For the text-containing cell, return its midpoint in (X, Y) coordinate format. 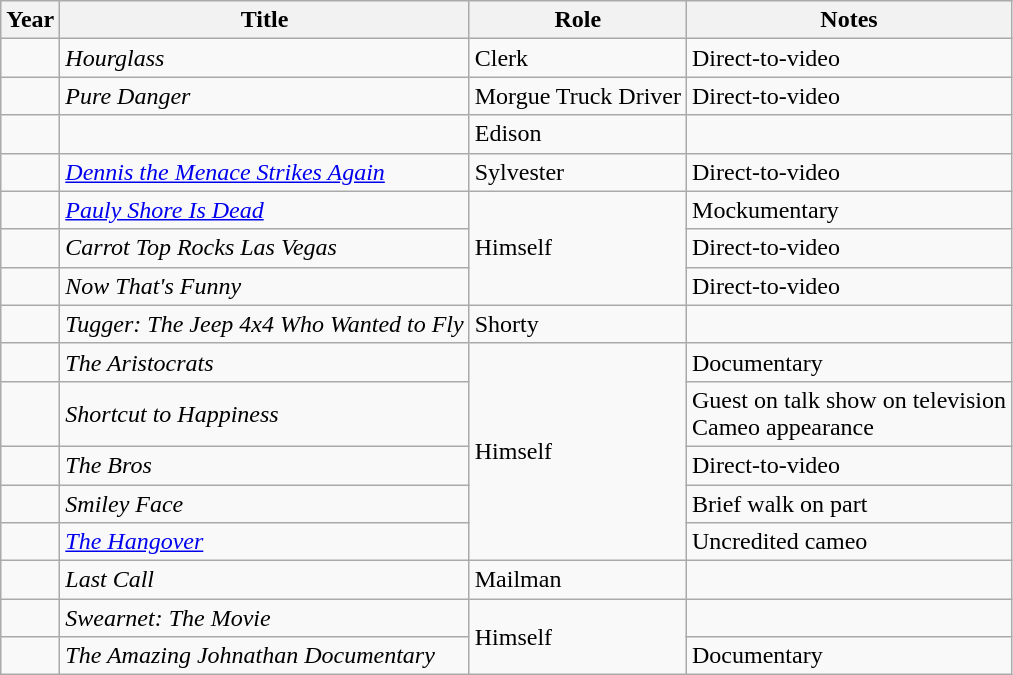
Brief walk on part (850, 503)
Pauly Shore Is Dead (264, 210)
Now That's Funny (264, 286)
The Hangover (264, 542)
Dennis the Menace Strikes Again (264, 172)
Swearnet: The Movie (264, 618)
Year (30, 20)
Uncredited cameo (850, 542)
Edison (578, 134)
Notes (850, 20)
Sylvester (578, 172)
Hourglass (264, 58)
Smiley Face (264, 503)
Mockumentary (850, 210)
Tugger: The Jeep 4x4 Who Wanted to Fly (264, 324)
The Bros (264, 465)
Carrot Top Rocks Las Vegas (264, 248)
Shortcut to Happiness (264, 414)
The Amazing Johnathan Documentary (264, 656)
Title (264, 20)
Morgue Truck Driver (578, 96)
Mailman (578, 580)
The Aristocrats (264, 362)
Clerk (578, 58)
Last Call (264, 580)
Pure Danger (264, 96)
Shorty (578, 324)
Role (578, 20)
Guest on talk show on televisionCameo appearance (850, 414)
